For the text-containing cell, return its midpoint in [x, y] coordinate format. 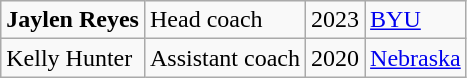
BYU [416, 20]
Head coach [224, 20]
Assistant coach [224, 58]
Kelly Hunter [73, 58]
Nebraska [416, 58]
Jaylen Reyes [73, 20]
2023 [336, 20]
2020 [336, 58]
